Determine the (X, Y) coordinate at the center of the cell enclosing the given text.  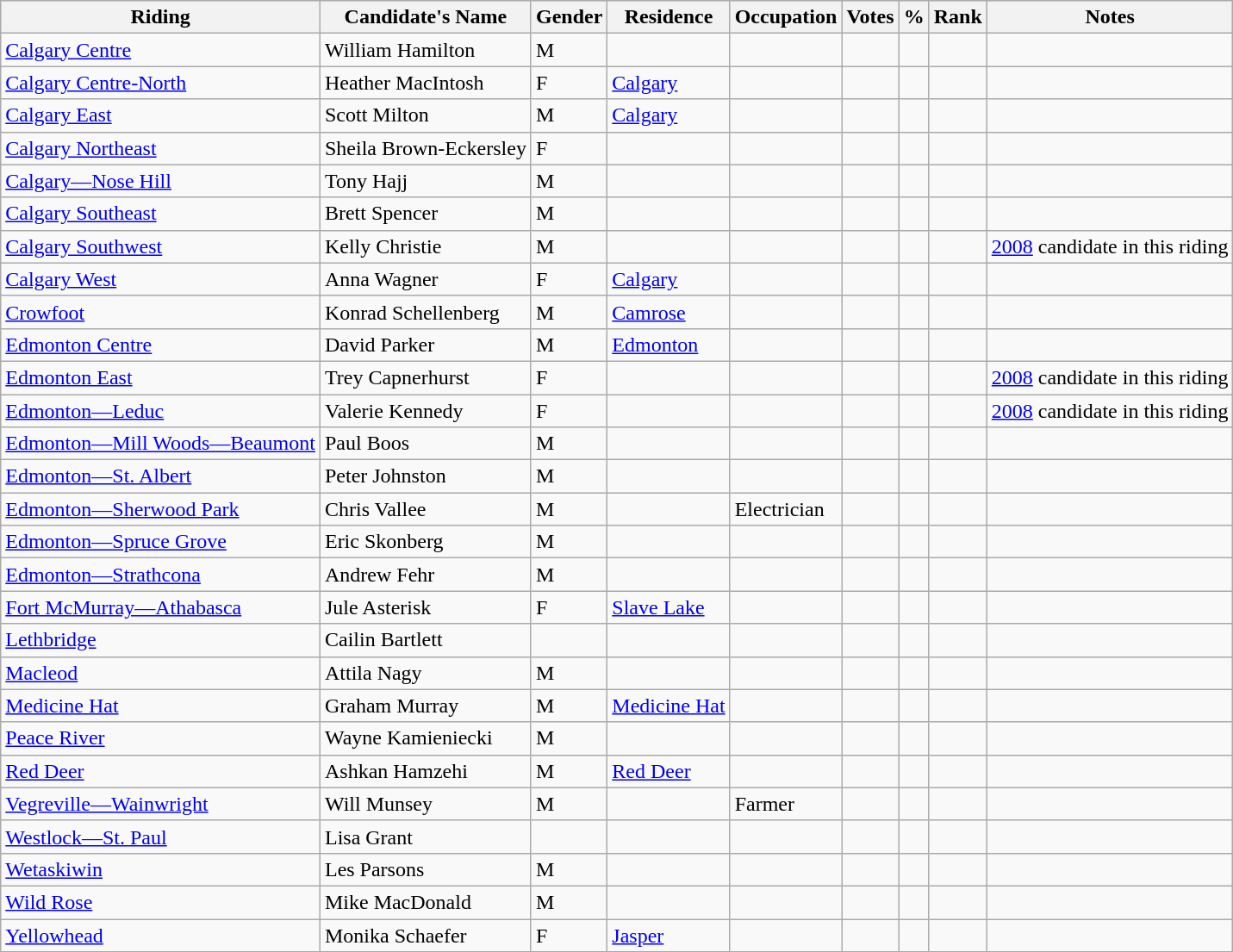
Votes (870, 17)
Paul Boos (426, 444)
Attila Nagy (426, 673)
% (913, 17)
Electrician (786, 509)
Lisa Grant (426, 837)
Crowfoot (160, 312)
Edmonton—Sherwood Park (160, 509)
Yellowhead (160, 935)
Vegreville—Wainwright (160, 804)
Jule Asterisk (426, 607)
Calgary Centre (160, 50)
Heather MacIntosh (426, 83)
Farmer (786, 804)
Sheila Brown-Eckersley (426, 148)
Residence (669, 17)
Edmonton Centre (160, 345)
Edmonton—Leduc (160, 411)
Tony Hajj (426, 181)
Rank (958, 17)
Edmonton—St. Albert (160, 476)
Peter Johnston (426, 476)
Westlock—St. Paul (160, 837)
Monika Schaefer (426, 935)
Kelly Christie (426, 246)
Ashkan Hamzehi (426, 771)
Fort McMurray—Athabasca (160, 607)
Andrew Fehr (426, 575)
William Hamilton (426, 50)
Edmonton East (160, 377)
Will Munsey (426, 804)
Cailin Bartlett (426, 640)
Calgary Southeast (160, 214)
Calgary—Nose Hill (160, 181)
Graham Murray (426, 706)
Camrose (669, 312)
Peace River (160, 738)
Wild Rose (160, 902)
Candidate's Name (426, 17)
Calgary Northeast (160, 148)
Jasper (669, 935)
Riding (160, 17)
Trey Capnerhurst (426, 377)
Notes (1110, 17)
David Parker (426, 345)
Brett Spencer (426, 214)
Gender (569, 17)
Wayne Kamieniecki (426, 738)
Eric Skonberg (426, 542)
Edmonton—Strathcona (160, 575)
Slave Lake (669, 607)
Calgary Centre-North (160, 83)
Macleod (160, 673)
Edmonton—Spruce Grove (160, 542)
Konrad Schellenberg (426, 312)
Calgary West (160, 279)
Edmonton (669, 345)
Scott Milton (426, 115)
Mike MacDonald (426, 902)
Occupation (786, 17)
Calgary East (160, 115)
Chris Vallee (426, 509)
Anna Wagner (426, 279)
Lethbridge (160, 640)
Calgary Southwest (160, 246)
Edmonton—Mill Woods—Beaumont (160, 444)
Valerie Kennedy (426, 411)
Wetaskiwin (160, 869)
Les Parsons (426, 869)
